Find where the given text appears and provide that cell's center as (x, y) coordinate. 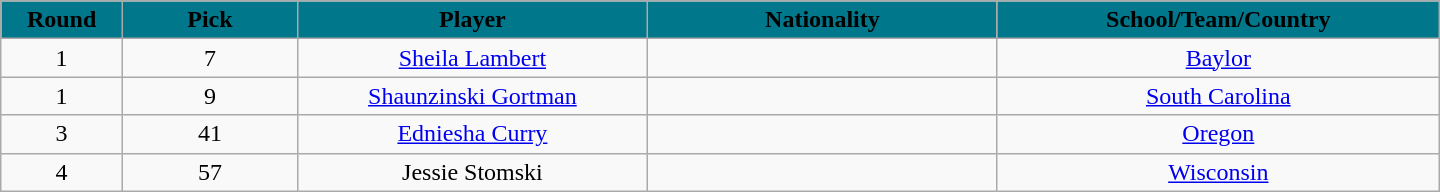
Nationality (822, 20)
Oregon (1218, 134)
School/Team/Country (1218, 20)
9 (210, 96)
Edniesha Curry (472, 134)
Wisconsin (1218, 172)
Jessie Stomski (472, 172)
Shaunzinski Gortman (472, 96)
South Carolina (1218, 96)
3 (62, 134)
Round (62, 20)
7 (210, 58)
Baylor (1218, 58)
Player (472, 20)
4 (62, 172)
Pick (210, 20)
41 (210, 134)
57 (210, 172)
Sheila Lambert (472, 58)
